Determine the (X, Y) coordinate at the center of the cell enclosing the given text.  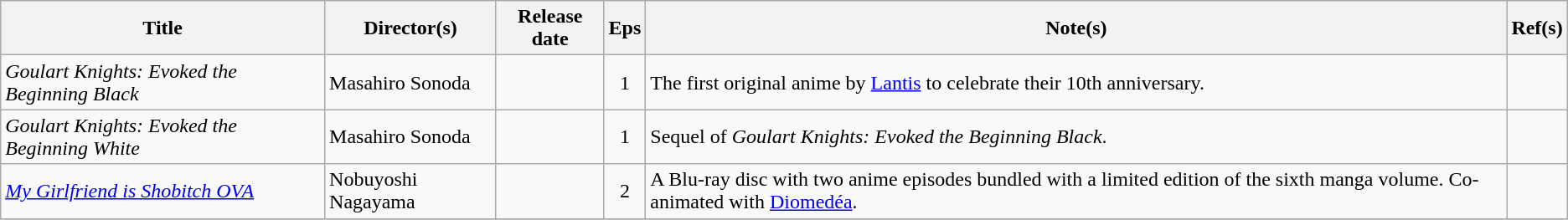
Note(s) (1076, 28)
Nobuyoshi Nagayama (410, 191)
Sequel of Goulart Knights: Evoked the Beginning Black. (1076, 137)
The first original anime by Lantis to celebrate their 10th anniversary. (1076, 82)
My Girlfriend is Shobitch OVA (162, 191)
Title (162, 28)
A Blu-ray disc with two anime episodes bundled with a limited edition of the sixth manga volume. Co-animated with Diomedéa. (1076, 191)
Goulart Knights: Evoked the Beginning Black (162, 82)
Director(s) (410, 28)
Ref(s) (1537, 28)
2 (625, 191)
Release date (549, 28)
Eps (625, 28)
Goulart Knights: Evoked the Beginning White (162, 137)
